Detect which cell encompasses the target text, then output its [X, Y] center coordinate. 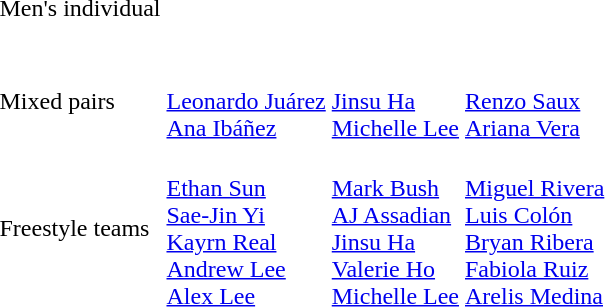
Leonardo JuárezAna Ibáñez [246, 101]
Jinsu HaMichelle Lee [395, 101]
